Determine the (X, Y) coordinate at the center of the cell enclosing the given text.  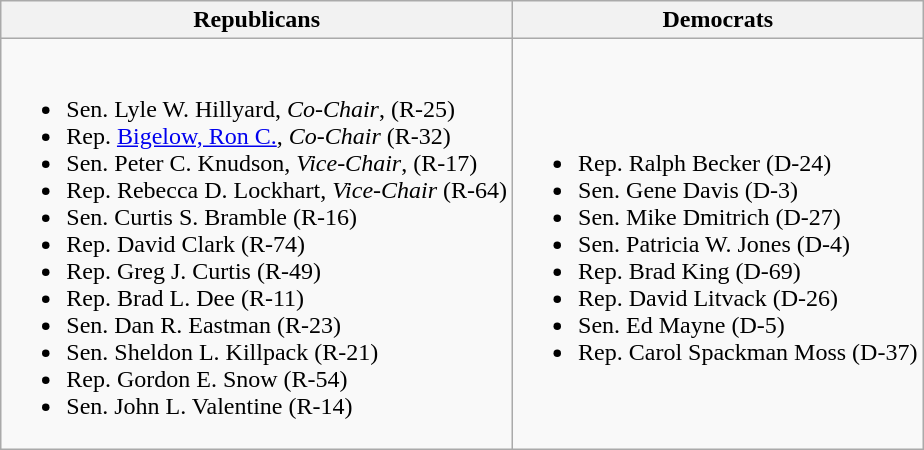
Republicans (257, 20)
Democrats (718, 20)
